Detect which cell encompasses the target text, then output its (x, y) center coordinate. 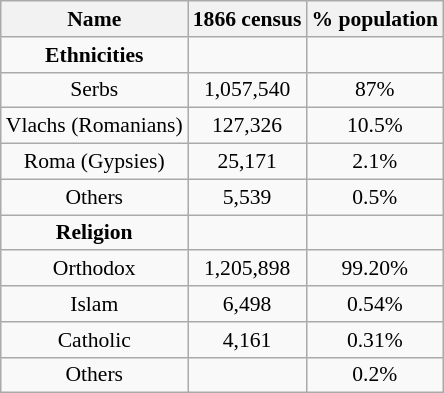
87% (374, 90)
Catholic (94, 340)
Vlachs (Romanians) (94, 126)
2.1% (374, 162)
1,205,898 (248, 269)
0.54% (374, 304)
5,539 (248, 197)
0.5% (374, 197)
25,171 (248, 162)
Roma (Gypsies) (94, 162)
4,161 (248, 340)
Ethnicities (94, 55)
Orthodox (94, 269)
Religion (94, 233)
0.31% (374, 340)
127,326 (248, 126)
Islam (94, 304)
10.5% (374, 126)
Name (94, 19)
1,057,540 (248, 90)
% population (374, 19)
99.20% (374, 269)
1866 census (248, 19)
6,498 (248, 304)
0.2% (374, 375)
Serbs (94, 90)
